Output the [x, y] coordinate of the center of the cell containing the given text.  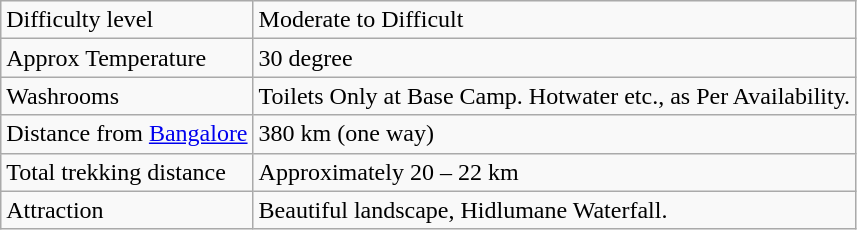
Washrooms [127, 96]
Toilets Only at Base Camp. Hotwater etc., as Per Availability. [554, 96]
Approx Temperature [127, 58]
30 degree [554, 58]
Attraction [127, 210]
Approximately 20 – 22 km [554, 172]
Moderate to Difficult [554, 20]
Difficulty level [127, 20]
Distance from Bangalore [127, 134]
380 km (one way) [554, 134]
Beautiful landscape, Hidlumane Waterfall. [554, 210]
Total trekking distance [127, 172]
